For the text-containing cell, return its midpoint in (X, Y) coordinate format. 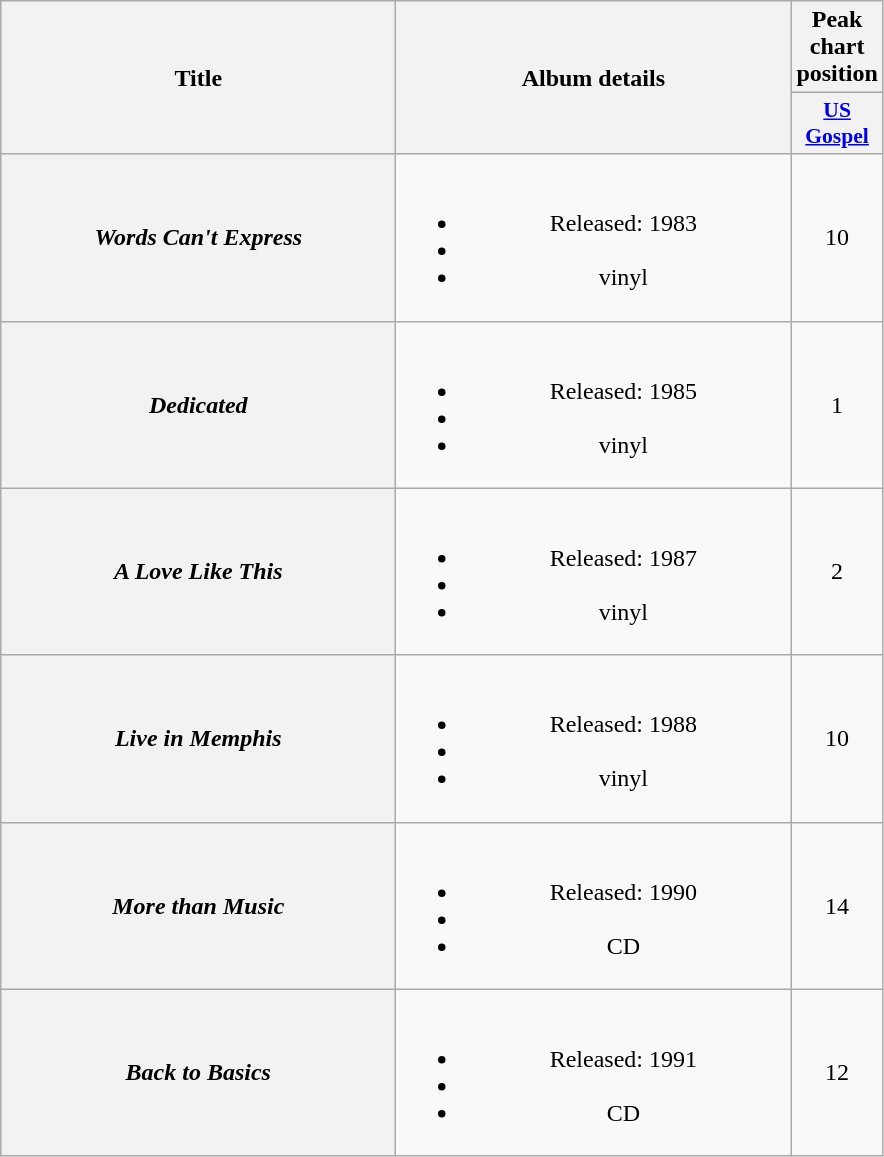
More than Music (198, 906)
Back to Basics (198, 1072)
Released: 1990CD (594, 906)
14 (837, 906)
12 (837, 1072)
Released: 1988vinyl (594, 738)
Title (198, 78)
Live in Memphis (198, 738)
Released: 1991CD (594, 1072)
Dedicated (198, 404)
1 (837, 404)
Words Can't Express (198, 238)
Released: 1983vinyl (594, 238)
Released: 1987vinyl (594, 572)
Album details (594, 78)
USGospel (837, 124)
2 (837, 572)
A Love Like This (198, 572)
Peak chart position (837, 47)
Released: 1985vinyl (594, 404)
